Capture the cell that displays the provided text and extract its [x, y] central coordinate. 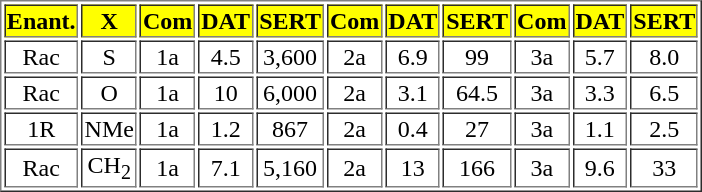
NMe [110, 128]
1.1 [600, 128]
867 [290, 128]
1.2 [226, 128]
3,600 [290, 56]
O [110, 92]
33 [664, 168]
8.0 [664, 56]
6.5 [664, 92]
64.5 [477, 92]
S [110, 56]
Enant. [42, 20]
0.4 [412, 128]
7.1 [226, 168]
2.5 [664, 128]
10 [226, 92]
27 [477, 128]
99 [477, 56]
4.5 [226, 56]
1R [42, 128]
13 [412, 168]
3.3 [600, 92]
9.6 [600, 168]
CH2 [110, 168]
5,160 [290, 168]
X [110, 20]
3.1 [412, 92]
5.7 [600, 56]
6.9 [412, 56]
6,000 [290, 92]
166 [477, 168]
